For the text-containing cell, return its midpoint in [X, Y] coordinate format. 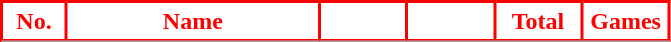
Name [194, 22]
Games [626, 22]
No. [34, 22]
Total [538, 22]
